Extract the (x, y) coordinate from the center of the cell holding the provided text.  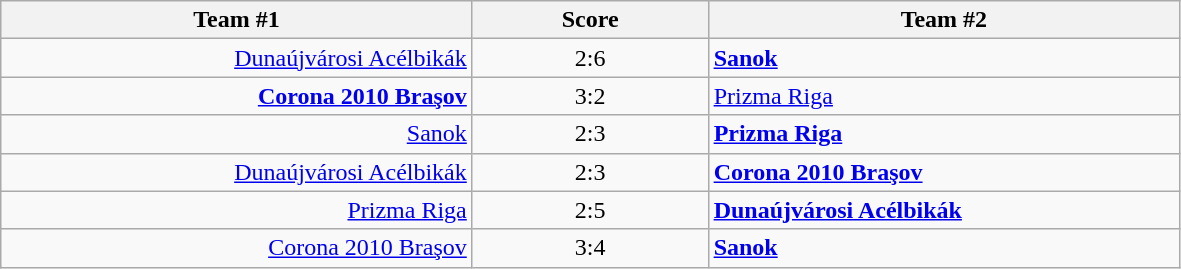
Score (590, 20)
Team #1 (237, 20)
Team #2 (944, 20)
2:5 (590, 210)
3:4 (590, 248)
2:6 (590, 58)
3:2 (590, 96)
